Return [X, Y] of the center of cell containing provided text 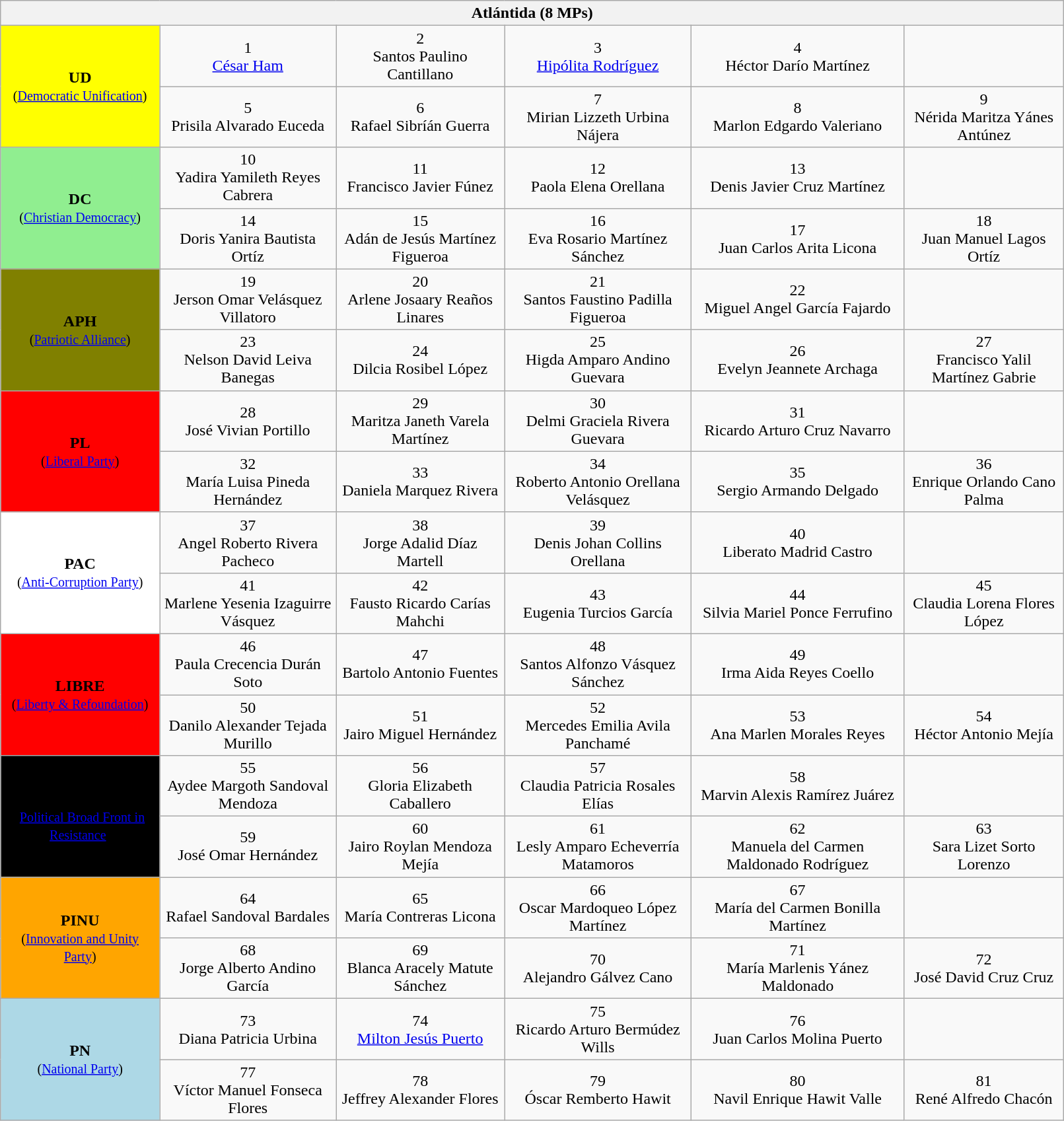
PN(National Party) [81, 1060]
25Higda Amparo Andino Guevara [598, 360]
30Delmi Graciela Rivera Guevara [598, 421]
DC(Christian Democracy) [81, 208]
68Jorge Alberto Andino García [248, 968]
72José David Cruz Cruz [983, 968]
17Juan Carlos Arita Licona [798, 238]
81René Alfredo Chacón [983, 1090]
27Francisco Yalil Martínez Gabrie [983, 360]
12Paola Elena Orellana [598, 178]
23Nelson David Leiva Banegas [248, 360]
53Ana Marlen Morales Reyes [798, 725]
14Doris Yanira Bautista Ortíz [248, 238]
74Milton Jesús Puerto [420, 1029]
75Ricardo Arturo Bermúdez Wills [598, 1029]
69Blanca Aracely Matute Sánchez [420, 968]
UD(Democratic Unification) [81, 87]
5Prisila Alvarado Euceda [248, 117]
6Rafael Sibríán Guerra [420, 117]
41Marlene Yesenia Izaguirre Vásquez [248, 603]
15Adán de Jesús Martínez Figueroa [420, 238]
26Evelyn Jeannete Archaga [798, 360]
52Mercedes Emilia Avila Panchamé [598, 725]
54Héctor Antonio Mejía [983, 725]
60Jairo Roylan Mendoza Mejía [420, 847]
50Danilo Alexander Tejada Murillo [248, 725]
70Alejandro Gálvez Cano [598, 968]
Atlántida (8 MPs) [532, 13]
66Oscar Mardoqueo López Martínez [598, 908]
51Jairo Miguel Hernández [420, 725]
16Eva Rosario Martínez Sánchez [598, 238]
64Rafael Sandoval Bardales [248, 908]
78Jeffrey Alexander Flores [420, 1090]
35Sergio Armando Delgado [798, 482]
79Óscar Remberto Hawit [598, 1090]
19Jerson Omar Velásquez Villatoro [248, 299]
34Roberto Antonio Orellana Velásquez [598, 482]
13Denis Javier Cruz Martínez [798, 178]
46Paula Crecencia Durán Soto [248, 664]
45Claudia Lorena Flores López [983, 603]
20Arlene Josaary Reaños Linares [420, 299]
LIBRE(Liberty & Refoundation) [81, 694]
61Lesly Amparo Echeverría Matamoros [598, 847]
36Enrique Orlando Cano Palma [983, 482]
4Héctor Darío Martínez [798, 56]
67María del Carmen Bonilla Martínez [798, 908]
PINU(Innovation and Unity Party) [81, 938]
55Aydee Margoth Sandoval Mendoza [248, 786]
37Angel Roberto Rivera Pacheco [248, 542]
71María Marlenis Yánez Maldonado [798, 968]
PL(Liberal Party) [81, 451]
38Jorge Adalid Díaz Martell [420, 542]
9Nérida Maritza Yánes Antúnez [983, 117]
1César Ham [248, 56]
57Claudia Patricia Rosales Elías [598, 786]
11Francisco Javier Fúnez [420, 178]
PAC(Anti-Corruption Party) [81, 573]
63Sara Lizet Sorto Lorenzo [983, 847]
42Fausto Ricardo Carías Mahchi [420, 603]
33Daniela Marquez Rivera [420, 482]
43Eugenia Turcios García [598, 603]
3Hipólita Rodríguez [598, 56]
2Santos Paulino Cantillano [420, 56]
APH(Patriotic Alliance) [81, 330]
28José Vivian Portillo [248, 421]
65María Contreras Licona [420, 908]
10Yadira Yamileth Reyes Cabrera [248, 178]
31Ricardo Arturo Cruz Navarro [798, 421]
56Gloria Elizabeth Caballero [420, 786]
22Miguel Angel García Fajardo [798, 299]
21Santos Faustino Padilla Figueroa [598, 299]
62Manuela del Carmen Maldonado Rodríguez [798, 847]
76Juan Carlos Molina Puerto [798, 1029]
44Silvia Mariel Ponce Ferrufino [798, 603]
40Liberato Madrid Castro [798, 542]
32María Luisa Pineda Hernández [248, 482]
8Marlon Edgardo Valeriano [798, 117]
29Maritza Janeth Varela Martínez [420, 421]
39Denis Johan Collins Orellana [598, 542]
80Navil Enrique Hawit Valle [798, 1090]
18Juan Manuel Lagos Ortíz [983, 238]
24Dilcia Rosibel López [420, 360]
58Marvin Alexis Ramírez Juárez [798, 786]
48Santos Alfonzo Vásquez Sánchez [598, 664]
49Irma Aida Reyes Coello [798, 664]
47Bartolo Antonio Fuentes [420, 664]
77Víctor Manuel Fonseca Flores [248, 1090]
73Diana Patricia Urbina [248, 1029]
59José Omar Hernández [248, 847]
FAPER(Political Broad Front in Resistance) [81, 816]
7Mirian Lizzeth Urbina Nájera [598, 117]
